From the cell containing the given text, extract its center point as (X, Y) coordinate. 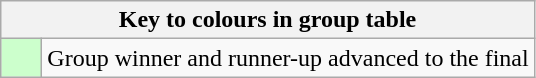
Group winner and runner-up advanced to the final (288, 58)
Key to colours in group table (268, 20)
